Capture the cell that displays the provided text and extract its (x, y) central coordinate. 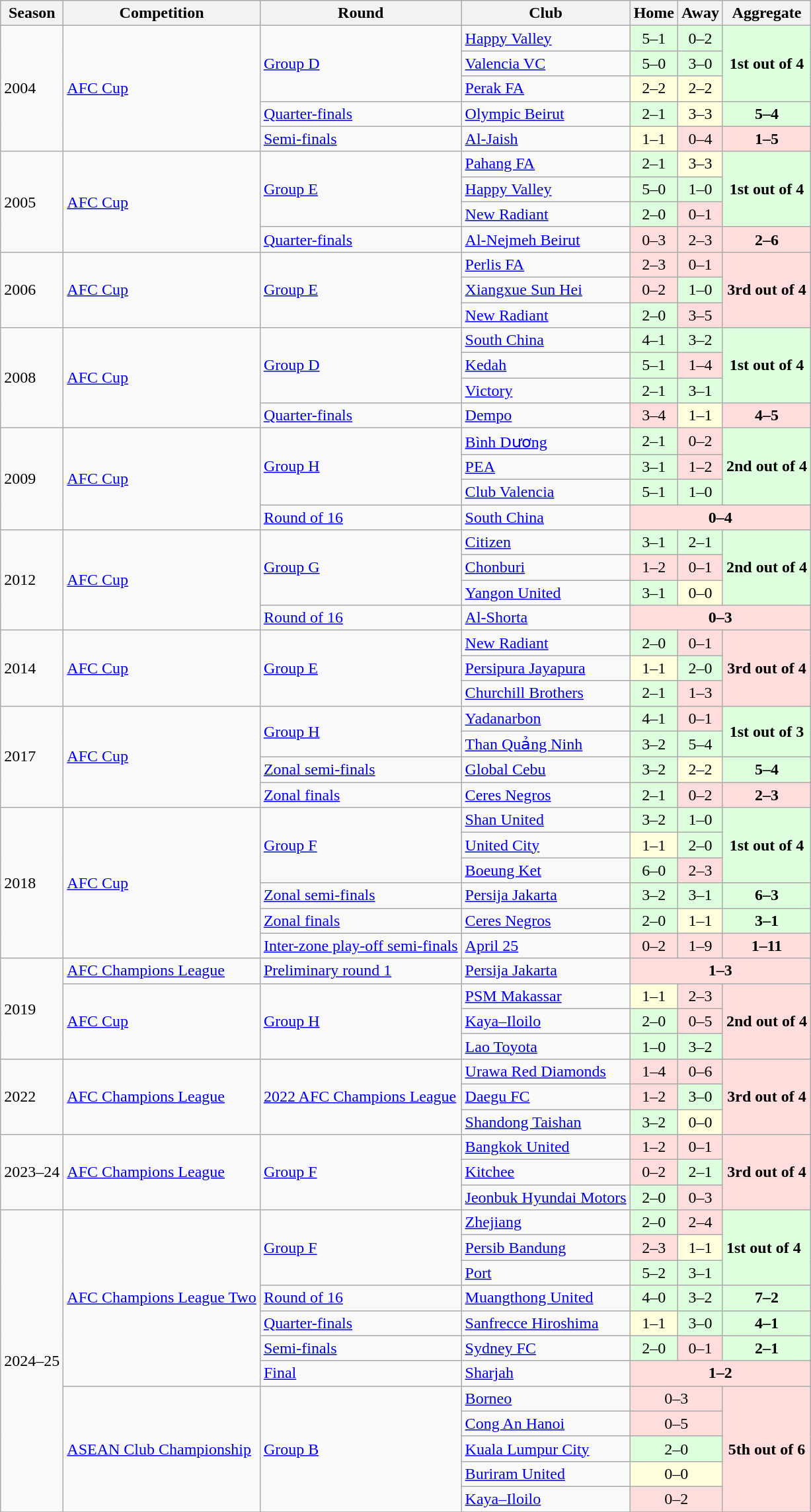
Daegu FC (546, 1096)
2–4 (701, 1223)
Cong An Hanoi (546, 1423)
Persipura Jayapura (546, 668)
Shandong Taishan (546, 1121)
2017 (32, 757)
7–2 (767, 1298)
April 25 (546, 946)
Yadanarbon (546, 718)
4–5 (767, 416)
Aggregate (767, 13)
Than Quảng Ninh (546, 744)
1–9 (701, 946)
2023–24 (32, 1172)
Boeung Ket (546, 870)
Club (546, 13)
1st out of 3 (767, 732)
Competition (162, 13)
Buriram United (546, 1474)
PEA (546, 467)
Round (361, 13)
Dempo (546, 416)
Away (701, 13)
ASEAN Club Championship (162, 1449)
2024–25 (32, 1361)
Club Valencia (546, 492)
Inter-zone play-off semi-finals (361, 946)
Zhejiang (546, 1223)
1–11 (767, 946)
Bangkok United (546, 1147)
5th out of 6 (767, 1449)
2012 (32, 580)
Kitchee (546, 1172)
Sydney FC (546, 1348)
Final (361, 1373)
Olympic Beirut (546, 114)
2009 (32, 479)
Valencia VC (546, 63)
1–5 (767, 139)
Season (32, 13)
2–6 (767, 239)
2019 (32, 1008)
Urawa Red Diamonds (546, 1071)
Persib Bandung (546, 1248)
Al-Nejmeh Beirut (546, 239)
Al-Shorta (546, 618)
2006 (32, 289)
AFC Champions League Two (162, 1298)
Muangthong United (546, 1298)
Yangon United (546, 593)
6–0 (654, 870)
United City (546, 845)
Bình Dương (546, 441)
Preliminary round 1 (361, 971)
Kedah (546, 365)
Pahang FA (546, 164)
PSM Makassar (546, 996)
0–6 (701, 1071)
Chonburi (546, 568)
2008 (32, 378)
Jeonbuk Hyundai Motors (546, 1197)
2005 (32, 202)
Citizen (546, 543)
3–5 (701, 315)
Shan United (546, 820)
5–2 (654, 1273)
6–3 (767, 895)
Perak FA (546, 89)
Kuala Lumpur City (546, 1449)
Sharjah (546, 1373)
2004 (32, 89)
2022 (32, 1096)
Churchill Brothers (546, 693)
Home (654, 13)
Group B (361, 1449)
4–0 (654, 1298)
Port (546, 1273)
Lao Toyota (546, 1046)
Xiangxue Sun Hei (546, 289)
2022 AFC Champions League (361, 1096)
Perlis FA (546, 264)
Borneo (546, 1398)
Group G (361, 568)
Global Cebu (546, 770)
2014 (32, 668)
2018 (32, 883)
Sanfrecce Hiroshima (546, 1323)
3–4 (654, 416)
Victory (546, 391)
Al-Jaish (546, 139)
